Determine the (X, Y) coordinate at the center of the cell enclosing the given text.  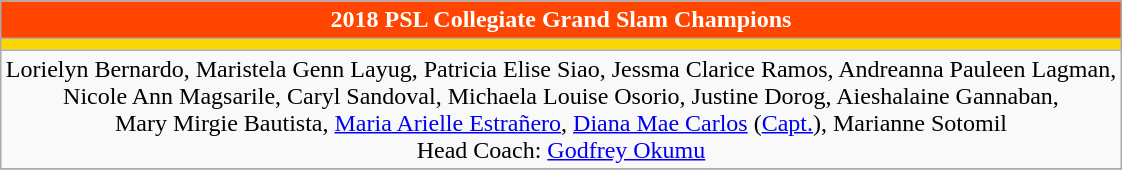
2018 PSL Collegiate Grand Slam Champions (560, 20)
